Return (x, y) of the center of cell containing provided text 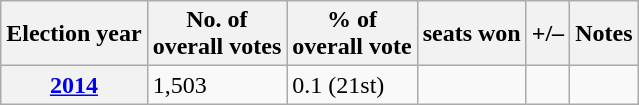
Notes (604, 34)
1,503 (217, 85)
seats won (472, 34)
% ofoverall vote (352, 34)
2014 (74, 85)
0.1 (21st) (352, 85)
No. ofoverall votes (217, 34)
Election year (74, 34)
+/– (548, 34)
